Find where the given text appears and provide that cell's center as [X, Y] coordinate. 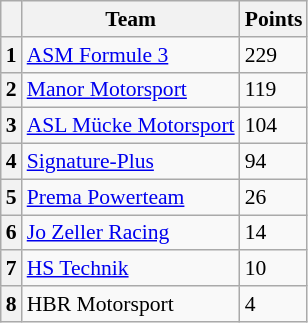
26 [274, 197]
Jo Zeller Racing [131, 233]
10 [274, 269]
HBR Motorsport [131, 304]
119 [274, 90]
104 [274, 126]
Signature-Plus [131, 162]
229 [274, 55]
Manor Motorsport [131, 90]
ASM Formule 3 [131, 55]
6 [12, 233]
Points [274, 19]
8 [12, 304]
Team [131, 19]
5 [12, 197]
94 [274, 162]
3 [12, 126]
14 [274, 233]
2 [12, 90]
7 [12, 269]
HS Technik [131, 269]
1 [12, 55]
ASL Mücke Motorsport [131, 126]
Prema Powerteam [131, 197]
